Return (x, y) of the center of cell containing provided text 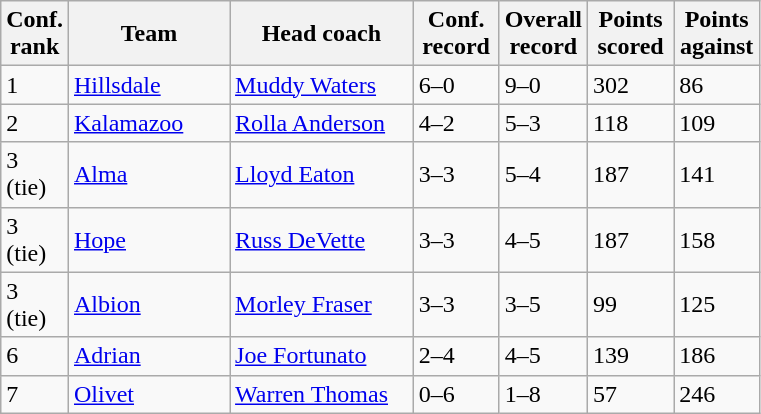
Morley Fraser (322, 304)
57 (631, 394)
Head coach (322, 34)
Hope (148, 240)
Team (148, 34)
Joe Fortunato (322, 356)
0–6 (456, 394)
6–0 (456, 85)
139 (631, 356)
Points scored (631, 34)
Olivet (148, 394)
118 (631, 123)
Conf. rank (35, 34)
Hillsdale (148, 85)
158 (717, 240)
1–8 (543, 394)
1 (35, 85)
86 (717, 85)
Overall record (543, 34)
Russ DeVette (322, 240)
Lloyd Eaton (322, 174)
Rolla Anderson (322, 123)
99 (631, 304)
7 (35, 394)
141 (717, 174)
186 (717, 356)
Conf. record (456, 34)
9–0 (543, 85)
6 (35, 356)
4–2 (456, 123)
5–3 (543, 123)
2–4 (456, 356)
5–4 (543, 174)
Points against (717, 34)
246 (717, 394)
Kalamazoo (148, 123)
109 (717, 123)
125 (717, 304)
3–5 (543, 304)
Adrian (148, 356)
Muddy Waters (322, 85)
Warren Thomas (322, 394)
2 (35, 123)
Alma (148, 174)
302 (631, 85)
Albion (148, 304)
